From the cell containing the given text, extract its center point as (x, y) coordinate. 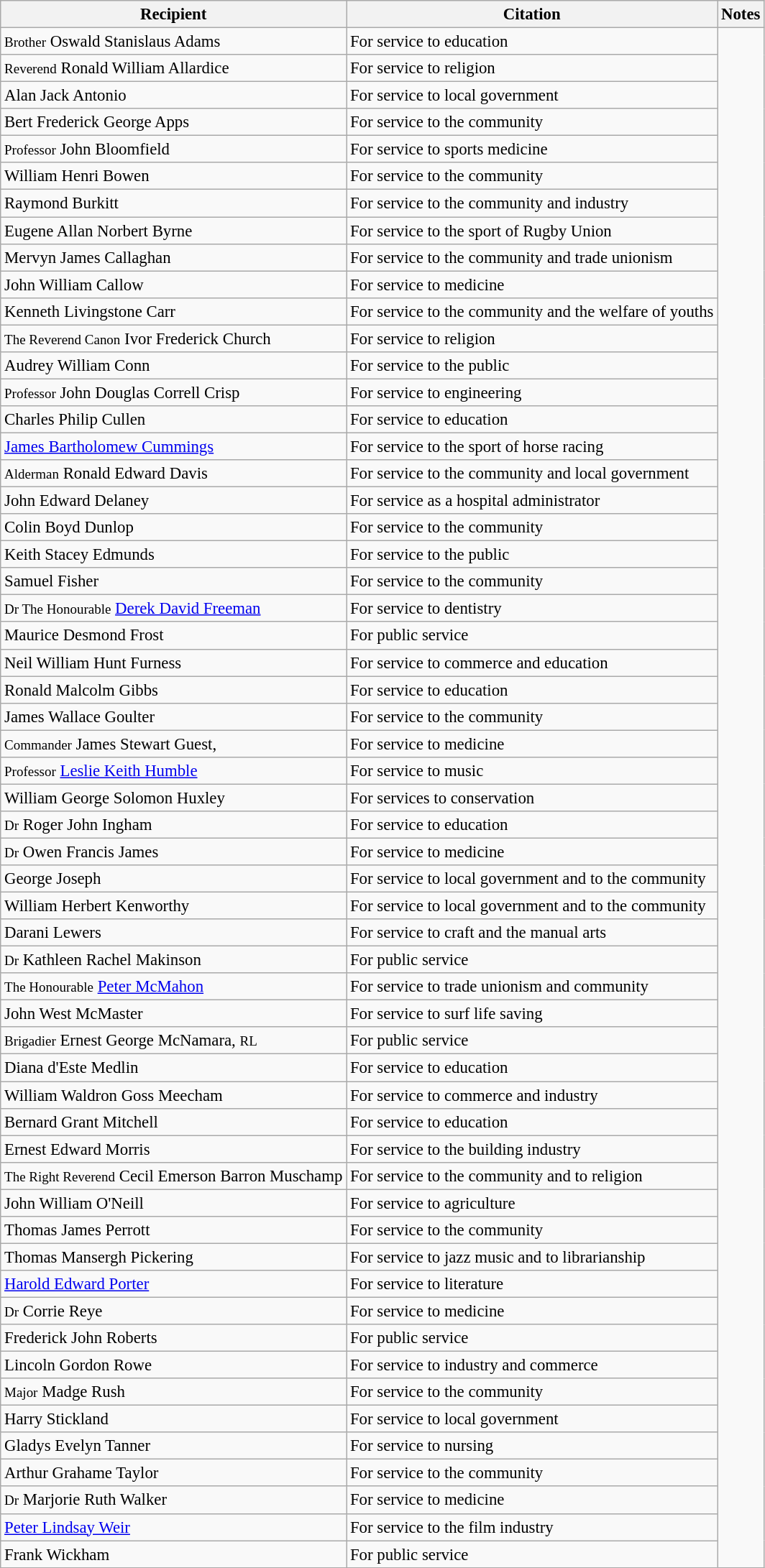
Bernard Grant Mitchell (174, 1122)
Diana d'Este Medlin (174, 1068)
John West McMaster (174, 1014)
Reverend Ronald William Allardice (174, 68)
Brother Oswald Stanislaus Adams (174, 42)
For service to commerce and industry (532, 1095)
Professor John Douglas Correll Crisp (174, 392)
Alan Jack Antonio (174, 96)
Alderman Ronald Edward Davis (174, 474)
Eugene Allan Norbert Byrne (174, 231)
Major Madge Rush (174, 1392)
Citation (532, 14)
For service to jazz music and to librarianship (532, 1257)
For services to conservation (532, 798)
Dr The Honourable Derek David Freeman (174, 609)
Charles Philip Cullen (174, 420)
The Reverend Canon Ivor Frederick Church (174, 338)
For service to nursing (532, 1446)
For service to the sport of Rugby Union (532, 231)
Frank Wickham (174, 1554)
Thomas James Perrott (174, 1230)
Keith Stacey Edmunds (174, 555)
Dr Marjorie Ruth Walker (174, 1500)
Professor Leslie Keith Humble (174, 771)
For service to the film industry (532, 1527)
James Bartholomew Cummings (174, 446)
For service to the sport of horse racing (532, 446)
For service to the building industry (532, 1149)
For service as a hospital administrator (532, 501)
For service to music (532, 771)
William Herbert Kenworthy (174, 906)
Darani Lewers (174, 933)
Commander James Stewart Guest, (174, 744)
The Honourable Peter McMahon (174, 987)
For service to literature (532, 1284)
Brigadier Ernest George McNamara, RL (174, 1041)
Maurice Desmond Frost (174, 636)
For service to industry and commerce (532, 1365)
For service to the community and trade unionism (532, 257)
Harry Stickland (174, 1419)
John William Callow (174, 285)
William Henri Bowen (174, 176)
John Edward Delaney (174, 501)
For service to craft and the manual arts (532, 933)
Recipient (174, 14)
Mervyn James Callaghan (174, 257)
Professor John Bloomfield (174, 149)
George Joseph (174, 879)
For service to the community and industry (532, 203)
John William O'Neill (174, 1203)
Colin Boyd Dunlop (174, 527)
Raymond Burkitt (174, 203)
James Wallace Goulter (174, 716)
For service to sports medicine (532, 149)
For service to the community and local government (532, 474)
Peter Lindsay Weir (174, 1527)
For service to surf life saving (532, 1014)
For service to agriculture (532, 1203)
For service to commerce and education (532, 663)
For service to the community and to religion (532, 1176)
The Right Reverend Cecil Emerson Barron Muschamp (174, 1176)
Gladys Evelyn Tanner (174, 1446)
Notes (741, 14)
Arthur Grahame Taylor (174, 1473)
Dr Corrie Reye (174, 1311)
Bert Frederick George Apps (174, 122)
William George Solomon Huxley (174, 798)
Ernest Edward Morris (174, 1149)
Thomas Mansergh Pickering (174, 1257)
Dr Roger John Ingham (174, 825)
William Waldron Goss Meecham (174, 1095)
For service to engineering (532, 392)
For service to the community and the welfare of youths (532, 311)
Ronald Malcolm Gibbs (174, 690)
Kenneth Livingstone Carr (174, 311)
Samuel Fisher (174, 581)
Lincoln Gordon Rowe (174, 1365)
Dr Owen Francis James (174, 852)
For service to trade unionism and community (532, 987)
Dr Kathleen Rachel Makinson (174, 960)
Frederick John Roberts (174, 1338)
Harold Edward Porter (174, 1284)
Neil William Hunt Furness (174, 663)
Audrey William Conn (174, 366)
For service to dentistry (532, 609)
